Provide the (X, Y) coordinate of the cell's center where the given text is located.  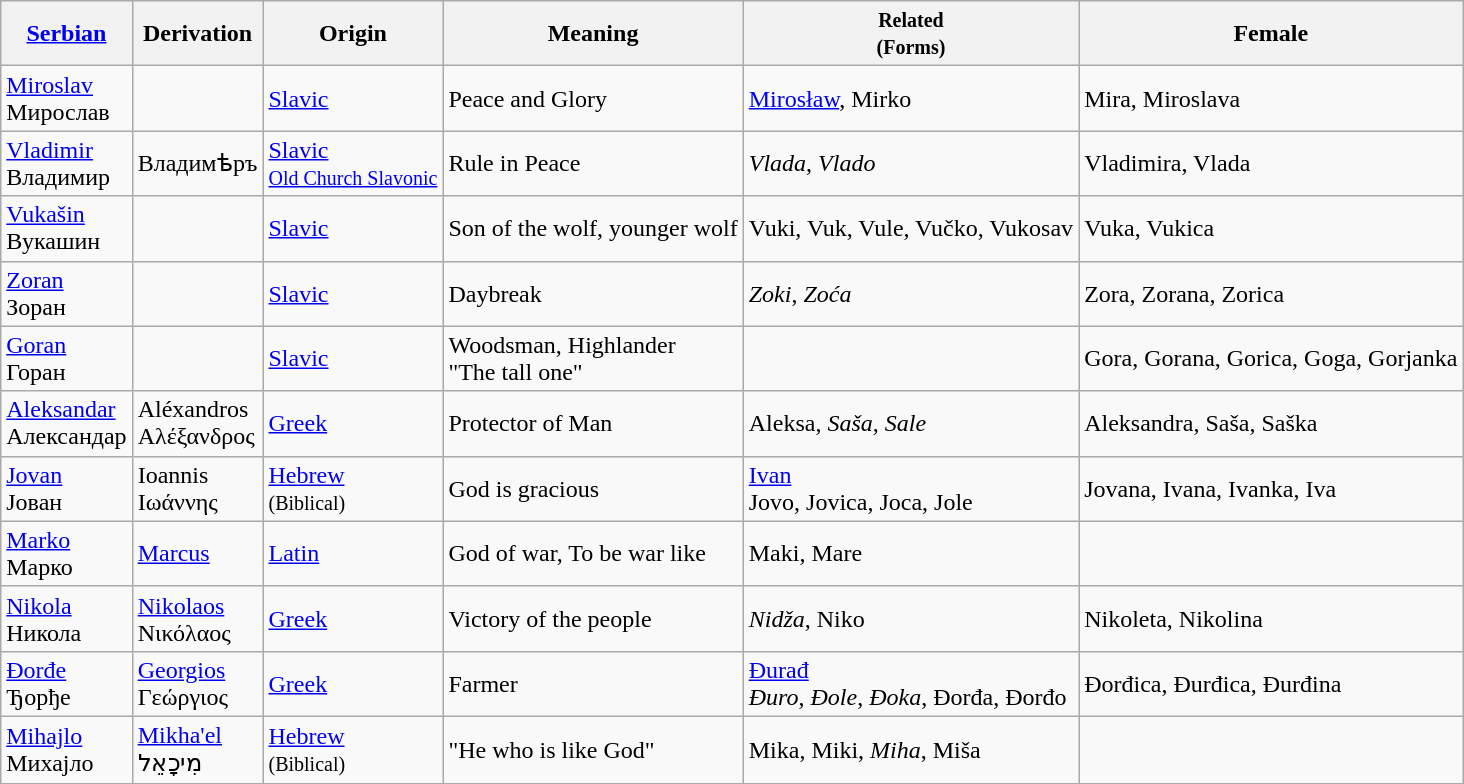
JovanЈован (66, 488)
God is gracious (593, 488)
Nidža, Niko (910, 618)
Vlada, Vlado (910, 164)
Mira, Miroslava (1271, 98)
Aleksa, Saša, Sale (910, 424)
Meaning (593, 34)
MihajloМихајло (66, 750)
Aleksandra, Saša, Saška (1271, 424)
Woodsman, Highlander"The tall one" (593, 358)
IvanJovo, Jovica, Joca, Jole (910, 488)
VladimirВладимир (66, 164)
Mika, Miki, Miha, Miša (910, 750)
AléxandrosΑλέξανδρος (198, 424)
Peace and Glory (593, 98)
Владимѣръ (198, 164)
Vladimira, Vlada (1271, 164)
Gora, Gorana, Gorica, Goga, Gorjanka (1271, 358)
Đorđica, Đurđica, Đurđina (1271, 684)
Serbian (66, 34)
GeorgiosΓεώργιος (198, 684)
ĐurađĐuro, Đole, Đoka, Đorđa, Đorđo (910, 684)
NikolaosΝικόλαος (198, 618)
Victory of the people (593, 618)
AleksandarАлександар (66, 424)
MarkoМарко (66, 554)
ZoranЗоран (66, 294)
Vuki, Vuk, Vule, Vučko, Vukosav (910, 228)
Female (1271, 34)
Son of the wolf, younger wolf (593, 228)
VukašinВукашин (66, 228)
SlavicOld Church Slavonic (353, 164)
Vuka, Vukica (1271, 228)
God of war, To be war like (593, 554)
ĐorđeЂopђe (66, 684)
Marcus (198, 554)
Zoki, Zoća (910, 294)
IoannisΙωάννης (198, 488)
Maki, Mare (910, 554)
Zora, Zorana, Zorica (1271, 294)
Mirosław, Mirko (910, 98)
Rule in Peace (593, 164)
"He who is like God" (593, 750)
Origin (353, 34)
GoranГоран (66, 358)
MiroslavМирослав (66, 98)
Mikha'elמִיכָאֵל (198, 750)
Latin (353, 554)
Protector of Man (593, 424)
Related(Forms) (910, 34)
Farmer (593, 684)
Nikoleta, Nikolina (1271, 618)
Derivation (198, 34)
Daybreak (593, 294)
Jovana, Ivana, Ivanka, Iva (1271, 488)
NikolaНикола (66, 618)
